Find where the given text appears and provide that cell's center as [x, y] coordinate. 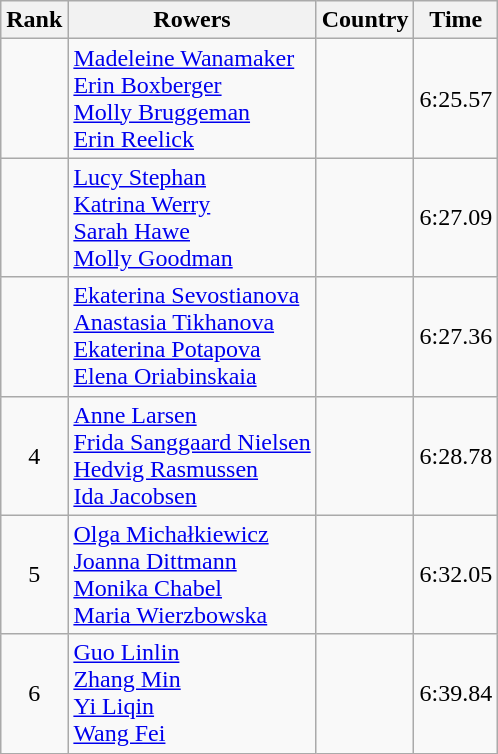
Madeleine WanamakerErin BoxbergerMolly BruggemanErin Reelick [192, 98]
4 [34, 456]
Guo LinlinZhang MinYi LiqinWang Fei [192, 694]
6:39.84 [456, 694]
Country [365, 20]
Anne LarsenFrida Sanggaard NielsenHedvig RasmussenIda Jacobsen [192, 456]
Time [456, 20]
Rowers [192, 20]
6 [34, 694]
Rank [34, 20]
Olga MichałkiewiczJoanna DittmannMonika ChabelMaria Wierzbowska [192, 574]
Ekaterina SevostianovaAnastasia TikhanovaEkaterina PotapovaElena Oriabinskaia [192, 336]
6:27.36 [456, 336]
6:28.78 [456, 456]
6:27.09 [456, 218]
6:32.05 [456, 574]
5 [34, 574]
Lucy StephanKatrina WerrySarah HaweMolly Goodman [192, 218]
6:25.57 [456, 98]
